Provide the [x, y] coordinate of the cell's center where the given text is located.  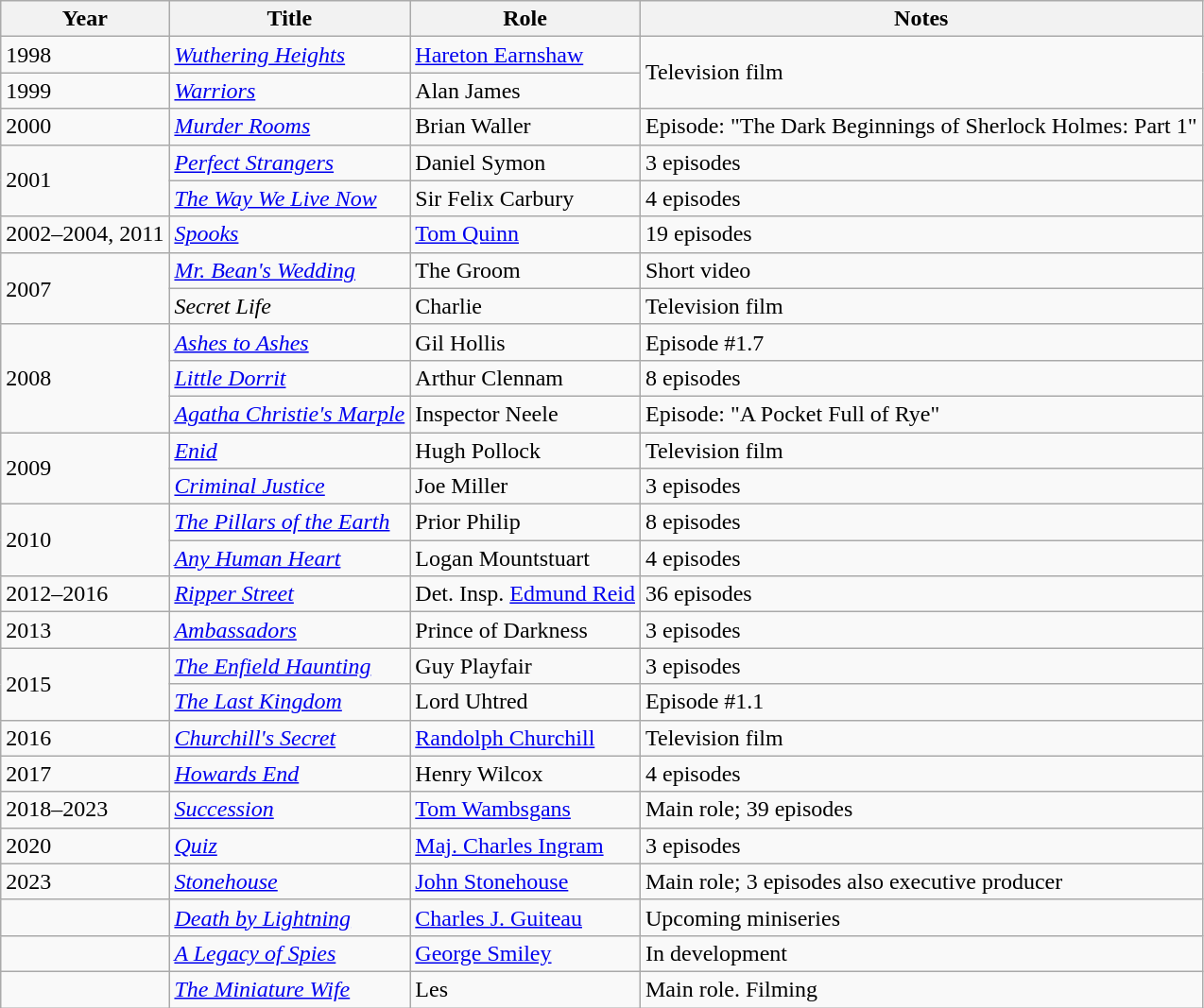
Any Human Heart [289, 558]
Lord Uhtred [525, 702]
Main role; 39 episodes [920, 810]
Howards End [289, 774]
Spooks [289, 234]
Little Dorrit [289, 378]
Short video [920, 270]
Ashes to Ashes [289, 342]
Hareton Earnshaw [525, 55]
2018–2023 [85, 810]
Agatha Christie's Marple [289, 414]
Episode #1.7 [920, 342]
Alan James [525, 91]
Criminal Justice [289, 487]
2009 [85, 469]
2016 [85, 738]
2015 [85, 684]
Year [85, 19]
2012–2016 [85, 594]
Notes [920, 19]
Henry Wilcox [525, 774]
George Smiley [525, 953]
Perfect Strangers [289, 162]
Prince of Darkness [525, 630]
Succession [289, 810]
Prior Philip [525, 522]
Tom Wambsgans [525, 810]
2017 [85, 774]
2023 [85, 881]
Wuthering Heights [289, 55]
Ambassadors [289, 630]
2020 [85, 846]
Warriors [289, 91]
Charles J. Guiteau [525, 917]
Main role; 3 episodes also executive producer [920, 881]
Joe Miller [525, 487]
Role [525, 19]
Secret Life [289, 306]
The Enfield Haunting [289, 666]
The Groom [525, 270]
Gil Hollis [525, 342]
Maj. Charles Ingram [525, 846]
2001 [85, 180]
A Legacy of Spies [289, 953]
Randolph Churchill [525, 738]
Charlie [525, 306]
Hugh Pollock [525, 451]
2007 [85, 288]
Ripper Street [289, 594]
In development [920, 953]
Churchill's Secret [289, 738]
36 episodes [920, 594]
19 episodes [920, 234]
The Way We Live Now [289, 198]
Sir Felix Carbury [525, 198]
The Pillars of the Earth [289, 522]
Guy Playfair [525, 666]
Mr. Bean's Wedding [289, 270]
Upcoming miniseries [920, 917]
Det. Insp. Edmund Reid [525, 594]
Stonehouse [289, 881]
Enid [289, 451]
John Stonehouse [525, 881]
The Miniature Wife [289, 989]
The Last Kingdom [289, 702]
Episode: "The Dark Beginnings of Sherlock Holmes: Part 1" [920, 127]
Main role. Filming [920, 989]
Logan Mountstuart [525, 558]
Quiz [289, 846]
Inspector Neele [525, 414]
Les [525, 989]
2010 [85, 540]
Arthur Clennam [525, 378]
1999 [85, 91]
Daniel Symon [525, 162]
Episode #1.1 [920, 702]
Episode: "A Pocket Full of Rye" [920, 414]
Murder Rooms [289, 127]
2013 [85, 630]
2008 [85, 378]
Title [289, 19]
2002–2004, 2011 [85, 234]
1998 [85, 55]
Tom Quinn [525, 234]
2000 [85, 127]
Death by Lightning [289, 917]
Brian Waller [525, 127]
